Locate the cell with the specified text and output its (X, Y) center coordinate. 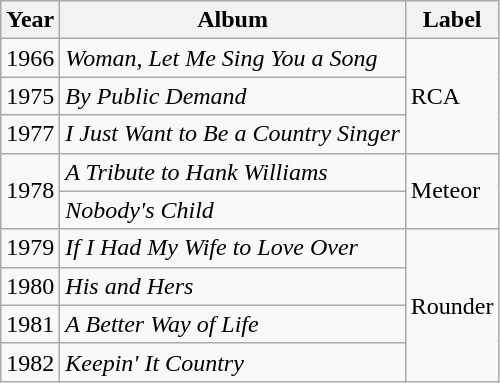
Nobody's Child (232, 210)
Meteor (452, 191)
Rounder (452, 305)
1981 (30, 324)
1977 (30, 134)
If I Had My Wife to Love Over (232, 248)
I Just Want to Be a Country Singer (232, 134)
1979 (30, 248)
Year (30, 20)
1966 (30, 58)
Woman, Let Me Sing You a Song (232, 58)
A Better Way of Life (232, 324)
Keepin' It Country (232, 362)
1980 (30, 286)
RCA (452, 96)
1982 (30, 362)
1975 (30, 96)
Label (452, 20)
By Public Demand (232, 96)
Album (232, 20)
A Tribute to Hank Williams (232, 172)
1978 (30, 191)
His and Hers (232, 286)
